Return the (X, Y) coordinate for the center point of the cell that contains the specified text.  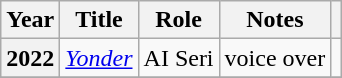
2022 (30, 58)
AI Seri (178, 58)
voice over (275, 58)
Year (30, 20)
Role (178, 20)
Title (99, 20)
Yonder (99, 58)
Notes (275, 20)
